From the cell containing the given text, extract its center point as (x, y) coordinate. 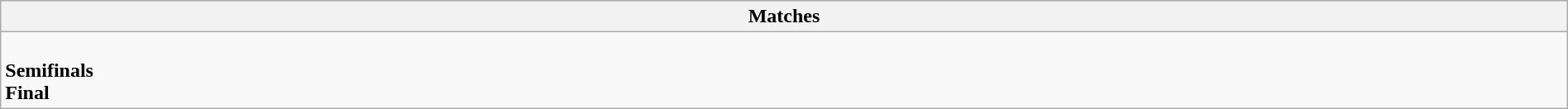
Matches (784, 17)
Semifinals Final (784, 70)
